From the cell containing the given text, extract its center point as (X, Y) coordinate. 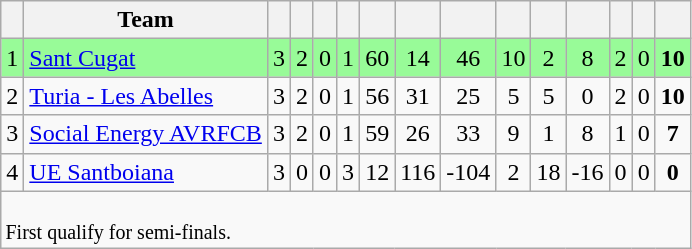
18 (548, 172)
46 (468, 58)
4 (12, 172)
33 (468, 134)
116 (418, 172)
UE Santboiana (146, 172)
Social Energy AVRFCB (146, 134)
12 (378, 172)
First qualify for semi-finals. (346, 220)
7 (672, 134)
31 (418, 96)
-104 (468, 172)
-16 (588, 172)
59 (378, 134)
Sant Cugat (146, 58)
Team (146, 20)
56 (378, 96)
Turia - Les Abelles (146, 96)
26 (418, 134)
9 (514, 134)
60 (378, 58)
25 (468, 96)
14 (418, 58)
